Determine the [X, Y] coordinate at the center of the cell enclosing the given text.  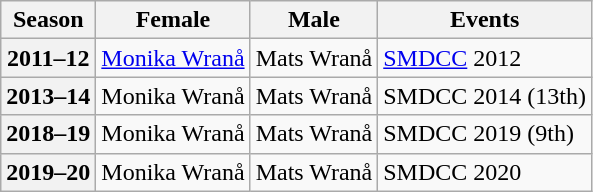
SMDCC 2012 [485, 58]
SMDCC 2020 [485, 172]
Female [173, 20]
2019–20 [48, 172]
SMDCC 2014 (13th) [485, 96]
2011–12 [48, 58]
SMDCC 2019 (9th) [485, 134]
Events [485, 20]
Male [314, 20]
2018–19 [48, 134]
2013–14 [48, 96]
Season [48, 20]
